From the cell containing the given text, extract its center point as [x, y] coordinate. 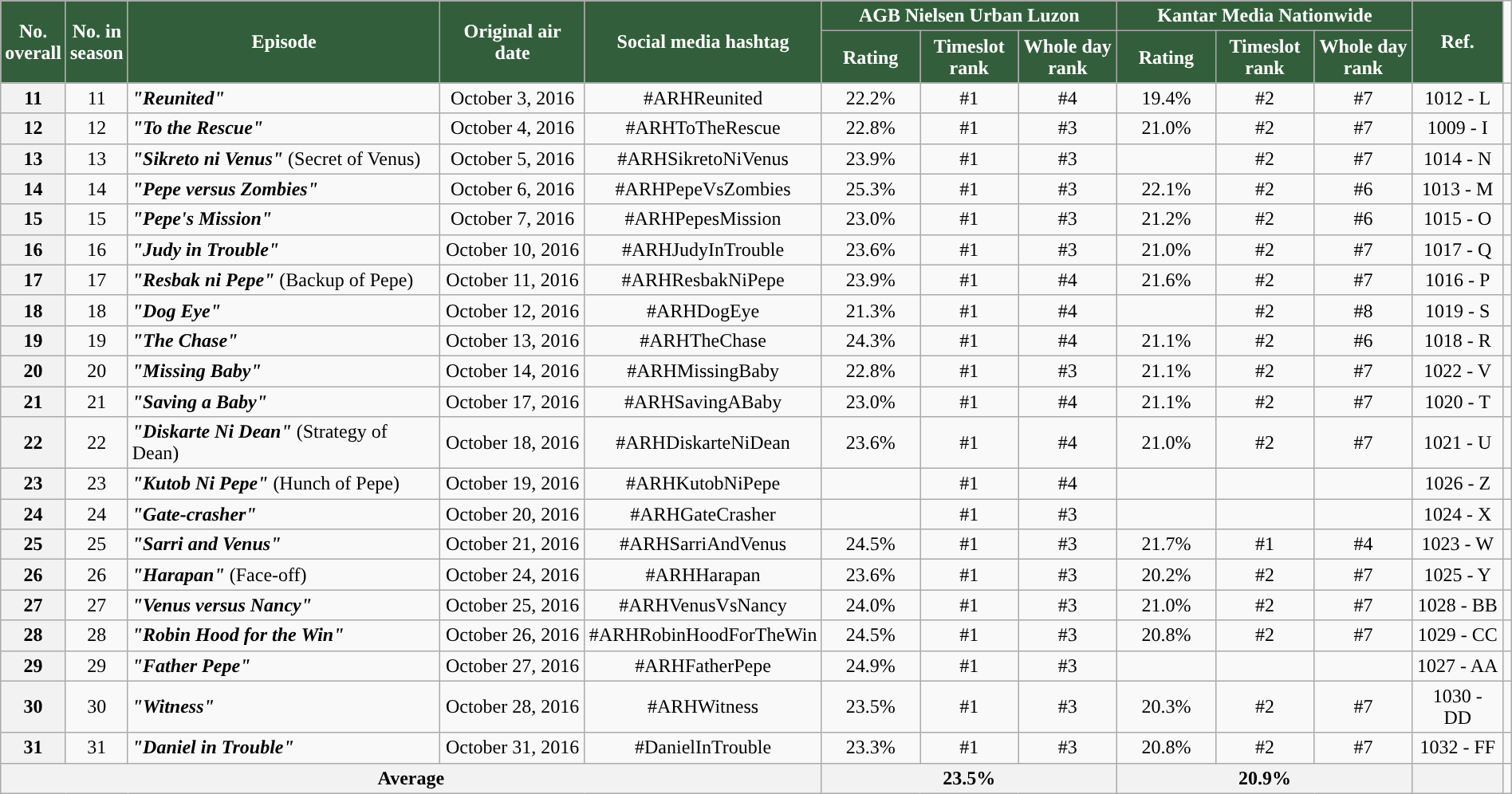
October 27, 2016 [512, 666]
October 25, 2016 [512, 605]
"Pepe's Mission" [284, 219]
1012 - L [1458, 98]
October 24, 2016 [512, 575]
"Reunited" [284, 98]
#ARHDogEye [703, 310]
October 5, 2016 [512, 159]
October 12, 2016 [512, 310]
21.3% [871, 310]
24.9% [871, 666]
21.7% [1167, 544]
October 21, 2016 [512, 544]
22.1% [1167, 189]
#ARHJudyInTrouble [703, 250]
October 7, 2016 [512, 219]
"Sikreto ni Venus" (Secret of Venus) [284, 159]
24.0% [871, 605]
October 11, 2016 [512, 280]
October 31, 2016 [512, 748]
October 14, 2016 [512, 371]
"Harapan" (Face-off) [284, 575]
"Witness" [284, 706]
#ARHSarriAndVenus [703, 544]
"Pepe versus Zombies" [284, 189]
"Diskarte Ni Dean" (Strategy of Dean) [284, 443]
25.3% [871, 189]
October 28, 2016 [512, 706]
23.3% [871, 748]
No. inseason [96, 41]
1014 - N [1458, 159]
"Judy in Trouble" [284, 250]
1027 - AA [1458, 666]
#ARHToTheRescue [703, 128]
AGB Nielsen Urban Luzon [970, 16]
"Robin Hood for the Win" [284, 635]
#ARHReunited [703, 98]
19.4% [1167, 98]
"Sarri and Venus" [284, 544]
20.9% [1265, 778]
1018 - R [1458, 340]
1030 - DD [1458, 706]
#DanielInTrouble [703, 748]
October 18, 2016 [512, 443]
#ARHSavingABaby [703, 401]
October 10, 2016 [512, 250]
Kantar Media Nationwide [1265, 16]
#ARHPepesMission [703, 219]
"Dog Eye" [284, 310]
#ARHRobinHoodForTheWin [703, 635]
#ARHMissingBaby [703, 371]
"Kutob Ni Pepe" (Hunch of Pepe) [284, 484]
1013 - M [1458, 189]
"Gate-crasher" [284, 514]
1015 - O [1458, 219]
No.overall [33, 41]
Original air date [512, 41]
October 3, 2016 [512, 98]
October 17, 2016 [512, 401]
Average [411, 778]
21.6% [1167, 280]
1032 - FF [1458, 748]
#ARHDiskarteNiDean [703, 443]
"Resbak ni Pepe" (Backup of Pepe) [284, 280]
1026 - Z [1458, 484]
1017 - Q [1458, 250]
"Missing Baby" [284, 371]
1024 - X [1458, 514]
1016 - P [1458, 280]
1029 - CC [1458, 635]
#ARHWitness [703, 706]
20.3% [1167, 706]
"The Chase" [284, 340]
21.2% [1167, 219]
#ARHGateCrasher [703, 514]
22.2% [871, 98]
October 19, 2016 [512, 484]
October 6, 2016 [512, 189]
#ARHFatherPepe [703, 666]
#ARHSikretoNiVenus [703, 159]
#ARHResbakNiPepe [703, 280]
"To the Rescue" [284, 128]
1020 - T [1458, 401]
"Venus versus Nancy" [284, 605]
1019 - S [1458, 310]
#ARHKutobNiPepe [703, 484]
"Daniel in Trouble" [284, 748]
"Father Pepe" [284, 666]
20.2% [1167, 575]
#ARHPepeVsZombies [703, 189]
"Saving a Baby" [284, 401]
Ref. [1458, 41]
1009 - I [1458, 128]
1021 - U [1458, 443]
#8 [1364, 310]
#ARHVenusVsNancy [703, 605]
October 13, 2016 [512, 340]
1025 - Y [1458, 575]
October 4, 2016 [512, 128]
October 20, 2016 [512, 514]
1028 - BB [1458, 605]
Social media hashtag [703, 41]
October 26, 2016 [512, 635]
#ARHHarapan [703, 575]
Episode [284, 41]
#ARHTheChase [703, 340]
24.3% [871, 340]
1023 - W [1458, 544]
1022 - V [1458, 371]
